Determine the (x, y) coordinate at the center of the cell enclosing the given text.  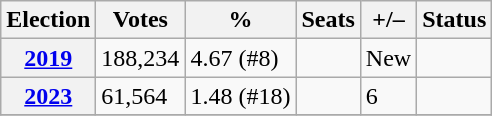
Election (48, 20)
1.48 (#18) (240, 96)
Seats (328, 20)
2023 (48, 96)
Status (454, 20)
6 (388, 96)
New (388, 58)
2019 (48, 58)
4.67 (#8) (240, 58)
+/– (388, 20)
188,234 (140, 58)
% (240, 20)
61,564 (140, 96)
Votes (140, 20)
